Extract the (X, Y) coordinate from the center of the cell holding the provided text.  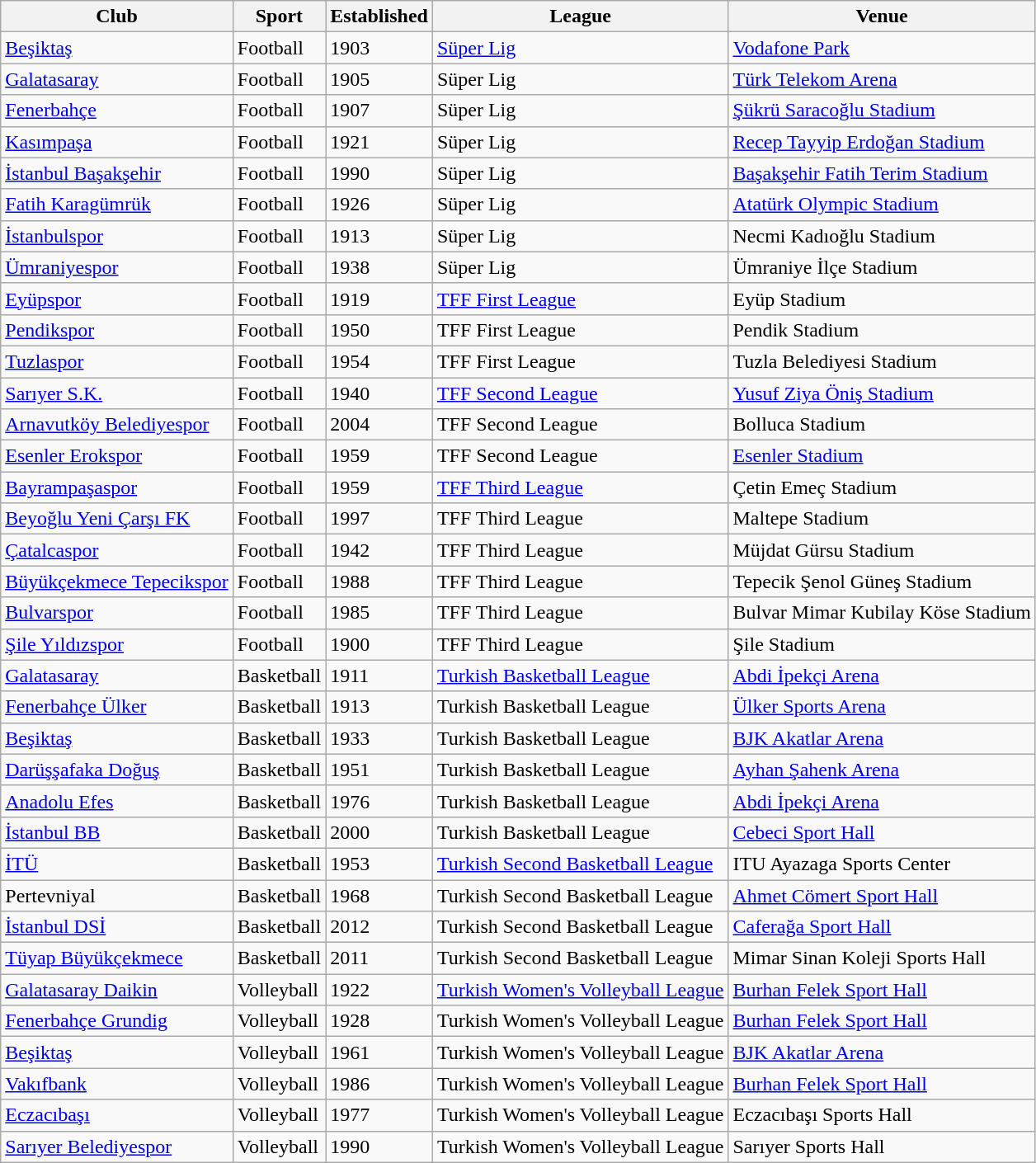
Pendik Stadium (882, 330)
1985 (379, 613)
1938 (379, 267)
Sport (279, 16)
2000 (379, 832)
Başakşehir Fatih Terim Stadium (882, 173)
Ümraniye İlçe Stadium (882, 267)
Recep Tayyip Erdoğan Stadium (882, 142)
Established (379, 16)
Pertevniyal (117, 895)
1961 (379, 1052)
Tüyap Büyükçekmece (117, 958)
1997 (379, 519)
Anadolu Efes (117, 801)
Bayrampaşaspor (117, 487)
1950 (379, 330)
2012 (379, 927)
Sarıyer Belediyespor (117, 1147)
Eyüp Stadium (882, 299)
Şile Yıldızspor (117, 644)
Sarıyer S.K. (117, 393)
Fenerbahçe (117, 111)
2004 (379, 425)
Tuzlaspor (117, 361)
Eyüpspor (117, 299)
1922 (379, 990)
1907 (379, 111)
Cebeci Sport Hall (882, 832)
League (581, 16)
1942 (379, 550)
İstanbul Başakşehir (117, 173)
Fatih Karagümrük (117, 205)
Bolluca Stadium (882, 425)
Mimar Sinan Koleji Sports Hall (882, 958)
İstanbul BB (117, 832)
Ülker Sports Arena (882, 707)
Atatürk Olympic Stadium (882, 205)
Galatasaray Daikin (117, 990)
1940 (379, 393)
Club (117, 16)
Bulvar Mimar Kubilay Köse Stadium (882, 613)
Çatalcaspor (117, 550)
Ümraniyespor (117, 267)
Venue (882, 16)
Caferağa Sport Hall (882, 927)
Arnavutköy Belediyespor (117, 425)
Vodafone Park (882, 48)
1986 (379, 1084)
1977 (379, 1115)
1951 (379, 770)
1933 (379, 738)
1928 (379, 1021)
Tuzla Belediyesi Stadium (882, 361)
Ayhan Şahenk Arena (882, 770)
1903 (379, 48)
Necmi Kadıoğlu Stadium (882, 236)
Eczacıbaşı (117, 1115)
İstanbul DSİ (117, 927)
Şükrü Saracoğlu Stadium (882, 111)
Tepecik Şenol Güneş Stadium (882, 581)
Beyoğlu Yeni Çarşı FK (117, 519)
Çetin Emeç Stadium (882, 487)
1900 (379, 644)
1911 (379, 676)
İTÜ (117, 864)
Büyükçekmece Tepecikspor (117, 581)
Esenler Erokspor (117, 456)
Eczacıbaşı Sports Hall (882, 1115)
Şile Stadium (882, 644)
1919 (379, 299)
Esenler Stadium (882, 456)
1976 (379, 801)
1921 (379, 142)
Kasımpaşa (117, 142)
1954 (379, 361)
ITU Ayazaga Sports Center (882, 864)
Pendikspor (117, 330)
Sarıyer Sports Hall (882, 1147)
Fenerbahçe Ülker (117, 707)
Ahmet Cömert Sport Hall (882, 895)
Yusuf Ziya Öniş Stadium (882, 393)
2011 (379, 958)
Darüşşafaka Doğuş (117, 770)
Vakıfbank (117, 1084)
Müjdat Gürsu Stadium (882, 550)
1926 (379, 205)
İstanbulspor (117, 236)
Fenerbahçe Grundig (117, 1021)
Maltepe Stadium (882, 519)
1968 (379, 895)
1953 (379, 864)
Bulvarspor (117, 613)
1905 (379, 79)
1988 (379, 581)
Türk Telekom Arena (882, 79)
